Detect which cell encompasses the target text, then output its [x, y] center coordinate. 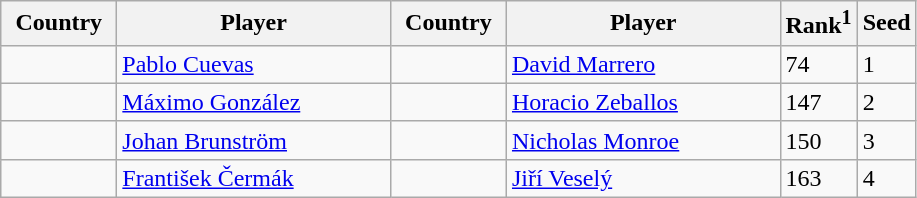
163 [818, 178]
1 [886, 64]
3 [886, 140]
Horacio Zeballos [643, 102]
Nicholas Monroe [643, 140]
David Marrero [643, 64]
Jiří Veselý [643, 178]
2 [886, 102]
150 [818, 140]
Johan Brunström [254, 140]
74 [818, 64]
František Čermák [254, 178]
Rank1 [818, 24]
147 [818, 102]
Máximo González [254, 102]
Pablo Cuevas [254, 64]
Seed [886, 24]
4 [886, 178]
